Output the [x, y] coordinate of the center of the cell containing the given text.  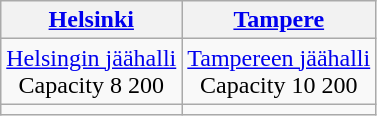
Helsingin jäähalliCapacity 8 200 [92, 72]
Tampereen jäähalliCapacity 10 200 [279, 72]
Helsinki [92, 20]
Tampere [279, 20]
